Determine the [X, Y] coordinate at the center of the cell enclosing the given text.  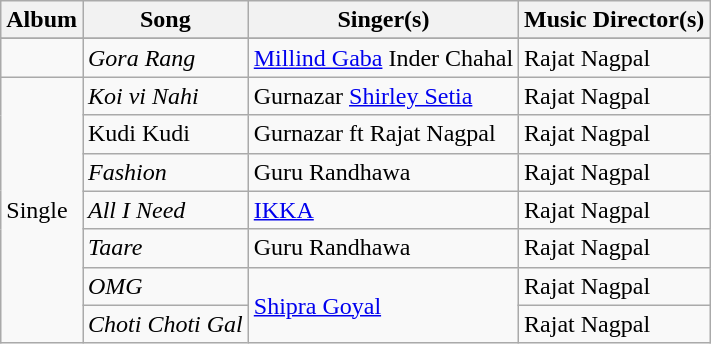
Shipra Goyal [383, 305]
Gurnazar ft Rajat Nagpal [383, 134]
IKKA [383, 210]
Single [42, 210]
Singer(s) [383, 20]
Gurnazar Shirley Setia [383, 96]
Kudi Kudi [165, 134]
Gora Rang [165, 58]
Music Director(s) [614, 20]
All I Need [165, 210]
Koi vi Nahi [165, 96]
Millind Gaba Inder Chahal [383, 58]
OMG [165, 286]
Choti Choti Gal [165, 324]
Taare [165, 248]
Fashion [165, 172]
Song [165, 20]
Album [42, 20]
